Locate the cell with the specified text and output its [X, Y] center coordinate. 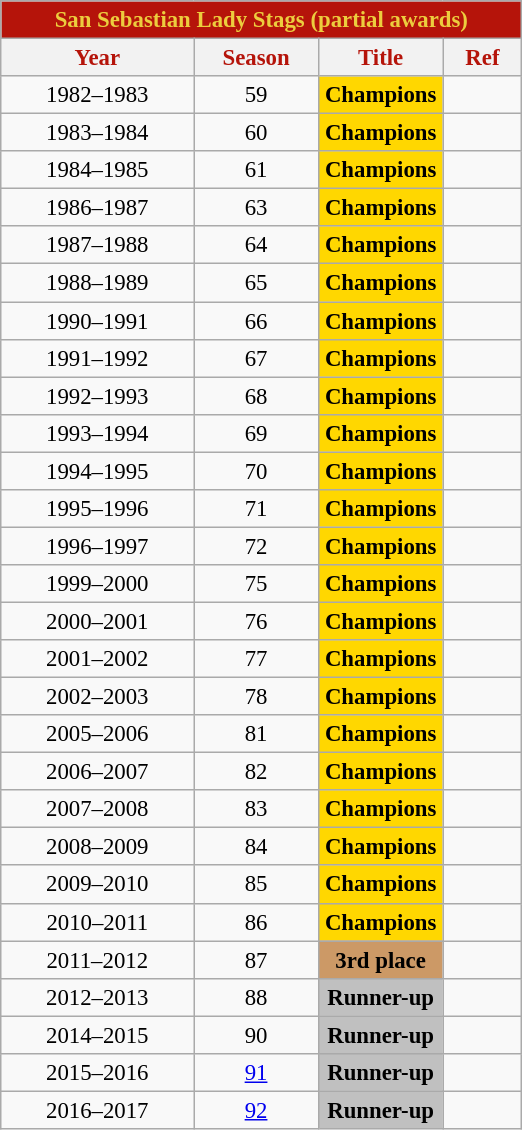
88 [256, 997]
2005–2006 [98, 734]
2010–2011 [98, 922]
70 [256, 471]
1982–1983 [98, 95]
85 [256, 885]
81 [256, 734]
64 [256, 245]
86 [256, 922]
82 [256, 772]
1994–1995 [98, 471]
76 [256, 621]
68 [256, 396]
78 [256, 697]
1983–1984 [98, 133]
72 [256, 546]
65 [256, 283]
1995–1996 [98, 509]
1987–1988 [98, 245]
2001–2002 [98, 659]
2014–2015 [98, 1035]
1984–1985 [98, 170]
Season [256, 58]
2000–2001 [98, 621]
90 [256, 1035]
2011–2012 [98, 960]
2012–2013 [98, 997]
61 [256, 170]
2002–2003 [98, 697]
69 [256, 433]
San Sebastian Lady Stags (partial awards) [262, 20]
2008–2009 [98, 847]
66 [256, 321]
67 [256, 358]
1993–1994 [98, 433]
1992–1993 [98, 396]
2015–2016 [98, 1073]
3rd place [380, 960]
Title [380, 58]
1991–1992 [98, 358]
2009–2010 [98, 885]
87 [256, 960]
92 [256, 1110]
59 [256, 95]
1986–1987 [98, 208]
71 [256, 509]
84 [256, 847]
63 [256, 208]
83 [256, 809]
1988–1989 [98, 283]
2006–2007 [98, 772]
1999–2000 [98, 584]
91 [256, 1073]
2007–2008 [98, 809]
1990–1991 [98, 321]
1996–1997 [98, 546]
60 [256, 133]
2016–2017 [98, 1110]
Year [98, 58]
77 [256, 659]
Ref [482, 58]
75 [256, 584]
